Locate the cell with the specified text and output its [X, Y] center coordinate. 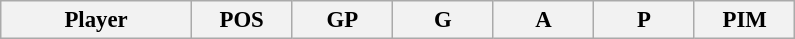
POS [242, 20]
A [544, 20]
P [644, 20]
GP [342, 20]
PIM [744, 20]
Player [96, 20]
G [444, 20]
